Scan for the cell matching the given text and deliver its [X, Y] coordinate at center. 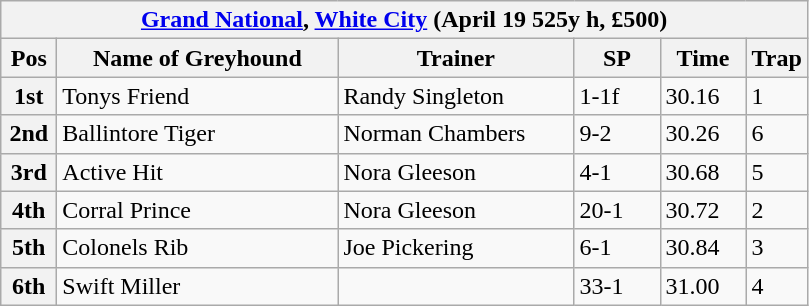
Time [703, 58]
30.72 [703, 210]
Trap [776, 58]
Corral Prince [198, 210]
2nd [29, 134]
31.00 [703, 286]
1 [776, 96]
3rd [29, 172]
6-1 [617, 248]
30.68 [703, 172]
6th [29, 286]
20-1 [617, 210]
Randy Singleton [456, 96]
Name of Greyhound [198, 58]
33-1 [617, 286]
4 [776, 286]
Swift Miller [198, 286]
3 [776, 248]
Active Hit [198, 172]
30.16 [703, 96]
1-1f [617, 96]
SP [617, 58]
30.84 [703, 248]
Tonys Friend [198, 96]
4th [29, 210]
Grand National, White City (April 19 525y h, £500) [404, 20]
9-2 [617, 134]
30.26 [703, 134]
5 [776, 172]
Joe Pickering [456, 248]
Norman Chambers [456, 134]
Trainer [456, 58]
Pos [29, 58]
Colonels Rib [198, 248]
Ballintore Tiger [198, 134]
1st [29, 96]
5th [29, 248]
6 [776, 134]
2 [776, 210]
4-1 [617, 172]
